Scan for the cell matching the given text and deliver its [X, Y] coordinate at center. 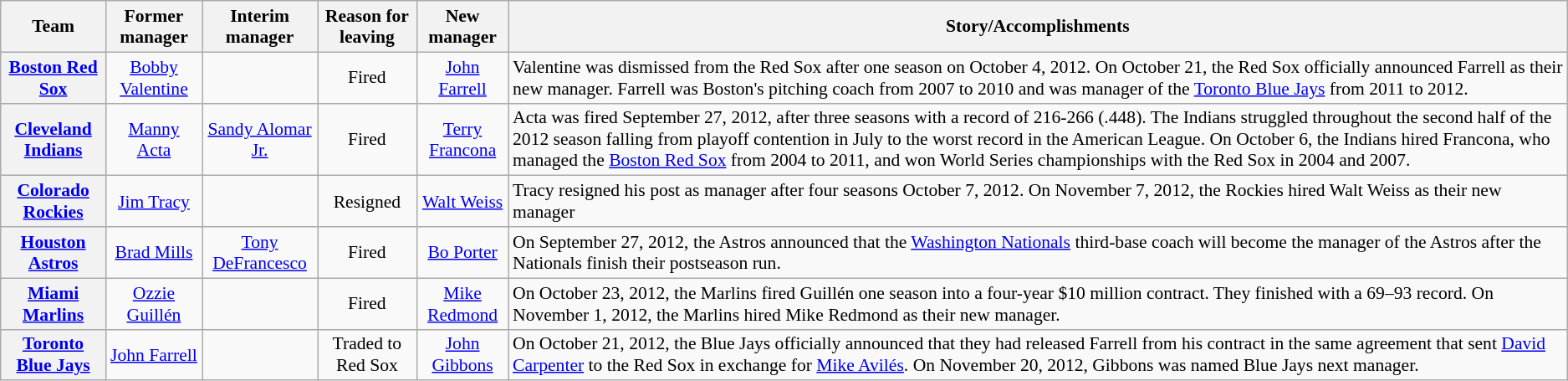
Bo Porter [462, 253]
Team [54, 27]
Cleveland Indians [54, 139]
Boston Red Sox [54, 77]
John Gibbons [462, 355]
Houston Astros [54, 253]
Bobby Valentine [154, 77]
Miami Marlins [54, 303]
Colorado Rockies [54, 201]
Jim Tracy [154, 201]
Tracy resigned his post as manager after four seasons October 7, 2012. On November 7, 2012, the Rockies hired Walt Weiss as their new manager [1038, 201]
Traded to Red Sox [368, 355]
New manager [462, 27]
Story/Accomplishments [1038, 27]
Manny Acta [154, 139]
Interim manager [260, 27]
Terry Francona [462, 139]
Mike Redmond [462, 303]
Resigned [368, 201]
Tony DeFrancesco [260, 253]
Walt Weiss [462, 201]
Toronto Blue Jays [54, 355]
Sandy Alomar Jr. [260, 139]
Former manager [154, 27]
Reason for leaving [368, 27]
Brad Mills [154, 253]
Ozzie Guillén [154, 303]
